From the cell containing the given text, extract its center point as [X, Y] coordinate. 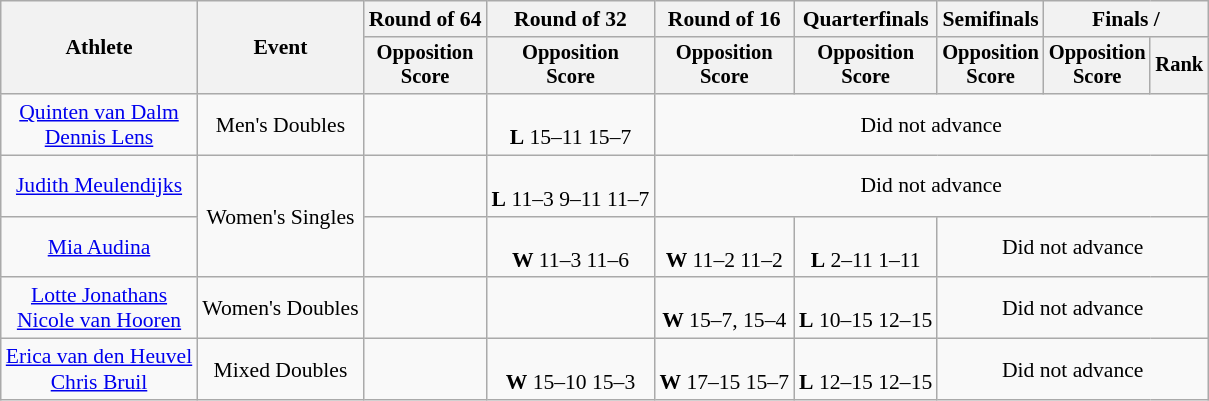
Lotte JonathansNicole van Hooren [100, 308]
W 15–10 15–3 [571, 370]
Rank [1179, 66]
Round of 16 [724, 19]
W 17–15 15–7 [724, 370]
Semifinals [990, 19]
W 15–7, 15–4 [724, 308]
Men's Doubles [280, 124]
Athlete [100, 48]
L 15–11 15–7 [571, 124]
Mixed Doubles [280, 370]
L 11–3 9–11 11–7 [571, 186]
Round of 32 [571, 19]
Mia Audina [100, 248]
Event [280, 48]
L 2–11 1–11 [866, 248]
W 11–3 11–6 [571, 248]
W 11–2 11–2 [724, 248]
Erica van den HeuvelChris Bruil [100, 370]
Quinten van DalmDennis Lens [100, 124]
Women's Singles [280, 217]
L 12–15 12–15 [866, 370]
L 10–15 12–15 [866, 308]
Round of 64 [426, 19]
Finals / [1126, 19]
Quarterfinals [866, 19]
Judith Meulendijks [100, 186]
Women's Doubles [280, 308]
